Provide the (X, Y) coordinate of the cell's center where the given text is located.  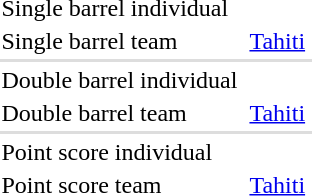
Double barrel individual (120, 80)
Point score individual (120, 152)
Single barrel team (120, 41)
Double barrel team (120, 113)
